Scan for the cell matching the given text and deliver its [X, Y] coordinate at center. 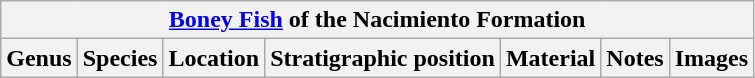
Species [120, 58]
Material [550, 58]
Images [711, 58]
Genus [39, 58]
Stratigraphic position [383, 58]
Boney Fish of the Nacimiento Formation [378, 20]
Location [214, 58]
Notes [635, 58]
